Output the (X, Y) coordinate of the center of the cell containing the given text.  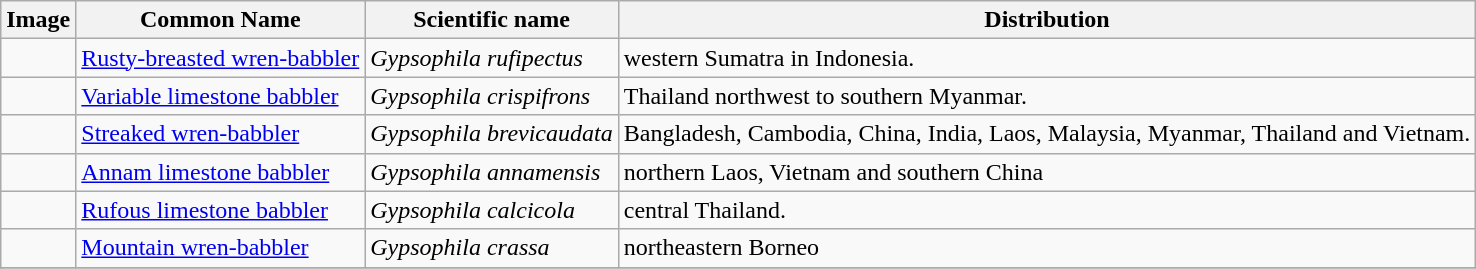
northeastern Borneo (1047, 248)
Gypsophila brevicaudata (492, 134)
central Thailand. (1047, 210)
Gypsophila annamensis (492, 172)
Rusty-breasted wren-babbler (220, 58)
Variable limestone babbler (220, 96)
western Sumatra in Indonesia. (1047, 58)
Bangladesh, Cambodia, China, India, Laos, Malaysia, Myanmar, Thailand and Vietnam. (1047, 134)
northern Laos, Vietnam and southern China (1047, 172)
Mountain wren-babbler (220, 248)
Rufous limestone babbler (220, 210)
Gypsophila crispifrons (492, 96)
Distribution (1047, 20)
Gypsophila crassa (492, 248)
Gypsophila calcicola (492, 210)
Image (38, 20)
Common Name (220, 20)
Scientific name (492, 20)
Gypsophila rufipectus (492, 58)
Streaked wren-babbler (220, 134)
Annam limestone babbler (220, 172)
Thailand northwest to southern Myanmar. (1047, 96)
